Extract the (x, y) coordinate from the center of the cell holding the provided text.  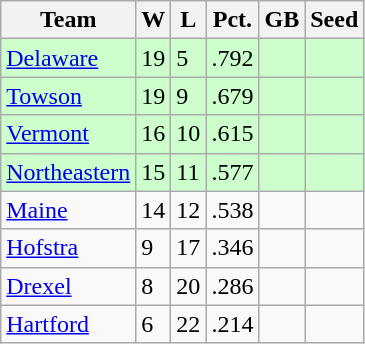
GB (282, 20)
Vermont (68, 134)
Delaware (68, 58)
.577 (232, 172)
Hartford (68, 324)
.792 (232, 58)
Drexel (68, 286)
12 (188, 210)
.538 (232, 210)
6 (154, 324)
Maine (68, 210)
Hofstra (68, 248)
Towson (68, 96)
Team (68, 20)
20 (188, 286)
16 (154, 134)
5 (188, 58)
14 (154, 210)
8 (154, 286)
.346 (232, 248)
W (154, 20)
Pct. (232, 20)
.615 (232, 134)
17 (188, 248)
11 (188, 172)
10 (188, 134)
L (188, 20)
.214 (232, 324)
.286 (232, 286)
.679 (232, 96)
Northeastern (68, 172)
15 (154, 172)
Seed (334, 20)
22 (188, 324)
